From the cell containing the given text, extract its center point as (X, Y) coordinate. 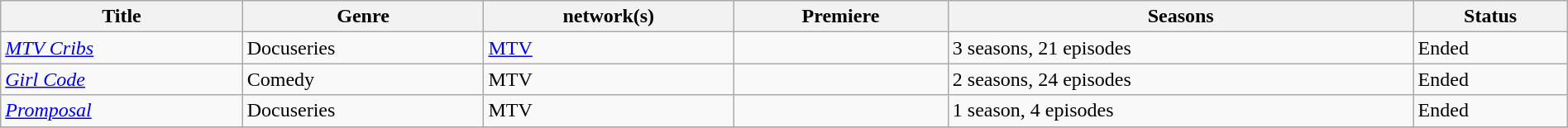
1 season, 4 episodes (1181, 111)
Girl Code (122, 79)
2 seasons, 24 episodes (1181, 79)
network(s) (609, 17)
Comedy (363, 79)
Promposal (122, 111)
MTV Cribs (122, 48)
Status (1490, 17)
Seasons (1181, 17)
3 seasons, 21 episodes (1181, 48)
Genre (363, 17)
Premiere (841, 17)
Title (122, 17)
